Determine the [x, y] coordinate at the center of the cell enclosing the given text.  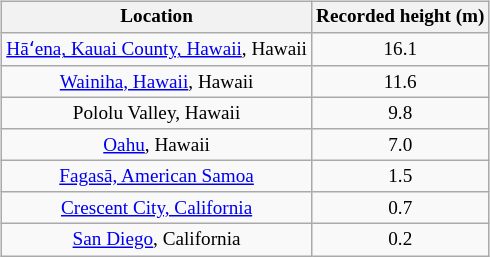
Hāʻena, Kauai County, Hawaii, Hawaii [157, 50]
1.5 [400, 177]
7.0 [400, 145]
Crescent City, California [157, 208]
Oahu, Hawaii [157, 145]
Wainiha, Hawaii, Hawaii [157, 82]
0.7 [400, 208]
0.2 [400, 240]
Location [157, 17]
16.1 [400, 50]
Fagasā, American Samoa [157, 177]
Pololu Valley, Hawaii [157, 113]
11.6 [400, 82]
9.8 [400, 113]
Recorded height (m) [400, 17]
San Diego, California [157, 240]
